Search for the cell housing the specified text and yield its (X, Y) center coordinate. 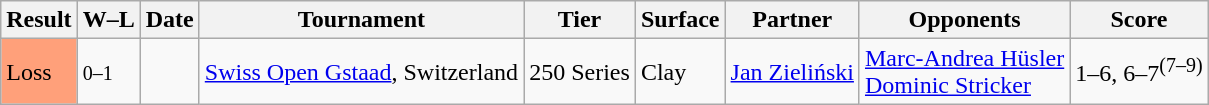
Score (1139, 20)
Partner (792, 20)
W–L (108, 20)
Result (39, 20)
0–1 (108, 72)
Marc-Andrea Hüsler Dominic Stricker (964, 72)
Clay (680, 72)
Tier (580, 20)
Tournament (361, 20)
Swiss Open Gstaad, Switzerland (361, 72)
1–6, 6–7(7–9) (1139, 72)
Surface (680, 20)
Opponents (964, 20)
Jan Zieliński (792, 72)
Loss (39, 72)
Date (170, 20)
250 Series (580, 72)
